For the text-containing cell, return its midpoint in [x, y] coordinate format. 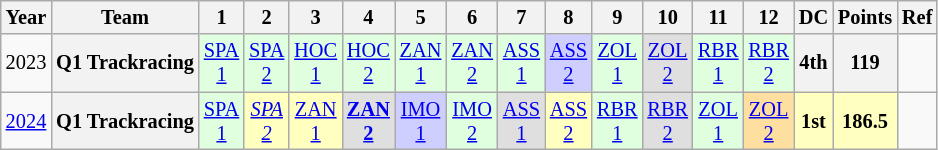
3 [316, 17]
2024 [26, 121]
5 [421, 17]
HOC1 [316, 63]
Year [26, 17]
7 [522, 17]
4 [368, 17]
10 [667, 17]
119 [865, 63]
1 [222, 17]
9 [617, 17]
HOC2 [368, 63]
11 [718, 17]
Team [125, 17]
DC [814, 17]
IMO1 [421, 121]
1st [814, 121]
Points [865, 17]
186.5 [865, 121]
6 [472, 17]
8 [568, 17]
12 [768, 17]
Ref [917, 17]
2023 [26, 63]
IMO2 [472, 121]
4th [814, 63]
2 [266, 17]
